Search for the cell housing the specified text and yield its (X, Y) center coordinate. 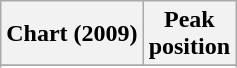
Peakposition (189, 34)
Chart (2009) (72, 34)
